Output the [X, Y] coordinate of the center of the cell containing the given text.  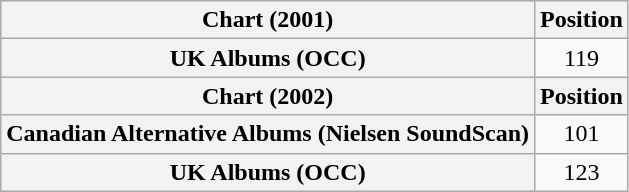
Chart (2002) [268, 96]
Chart (2001) [268, 20]
Canadian Alternative Albums (Nielsen SoundScan) [268, 134]
101 [582, 134]
123 [582, 172]
119 [582, 58]
